Search for the cell housing the specified text and yield its [x, y] center coordinate. 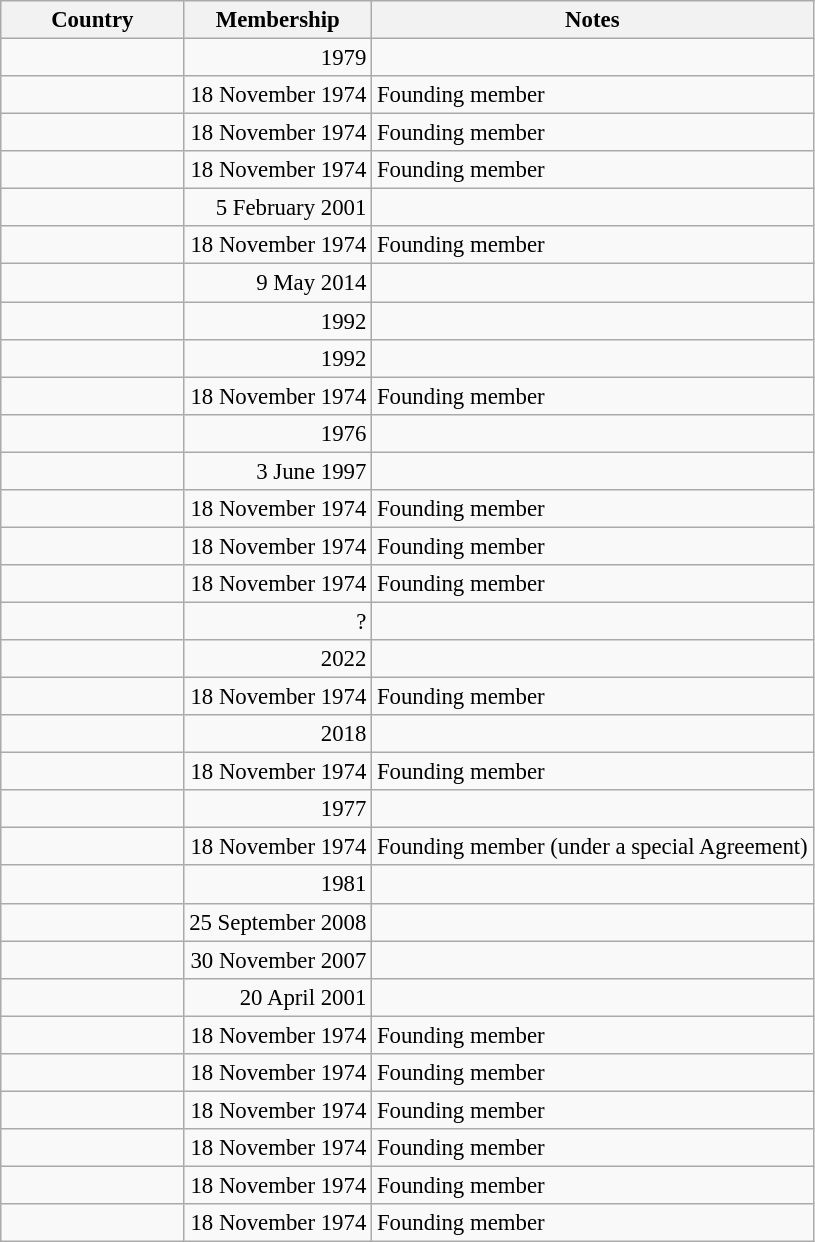
1979 [278, 58]
20 April 2001 [278, 997]
Membership [278, 20]
Country [92, 20]
2018 [278, 734]
Notes [592, 20]
5 February 2001 [278, 208]
1977 [278, 809]
? [278, 621]
1976 [278, 433]
3 June 1997 [278, 471]
1981 [278, 885]
9 May 2014 [278, 283]
2022 [278, 659]
30 November 2007 [278, 960]
25 September 2008 [278, 922]
Founding member (under a special Agreement) [592, 847]
